Return the (x, y) coordinate for the center point of the cell that contains the specified text.  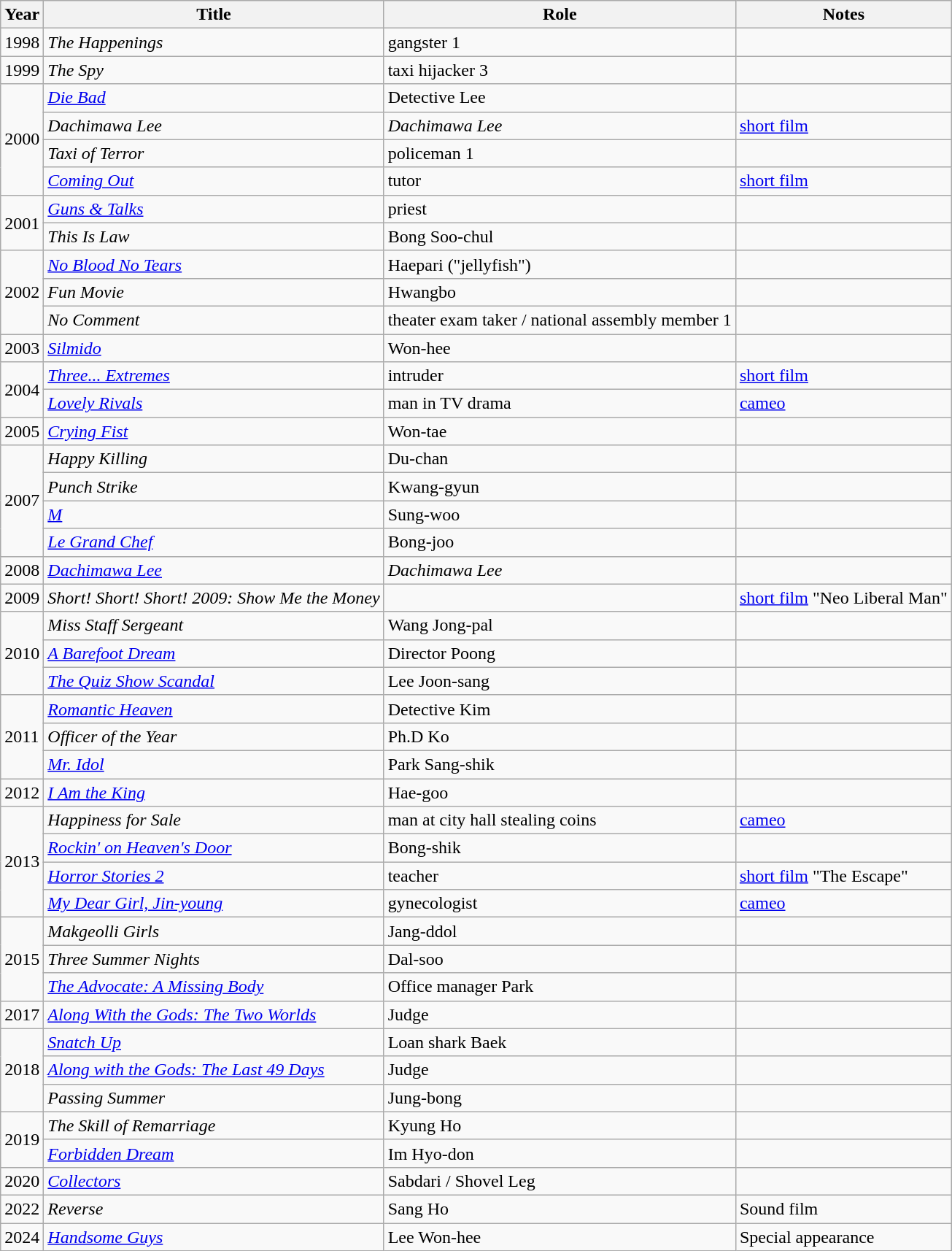
teacher (560, 876)
Sabdari / Shovel Leg (560, 1181)
Won-hee (560, 348)
short film "Neo Liberal Man" (843, 598)
This Is Law (214, 236)
2005 (22, 431)
Short! Short! Short! 2009: Show Me the Money (214, 598)
man in TV drama (560, 404)
Snatch Up (214, 1042)
Detective Kim (560, 709)
Detective Lee (560, 98)
Du-chan (560, 459)
Happiness for Sale (214, 820)
2012 (22, 792)
2010 (22, 653)
Special appearance (843, 1237)
Three... Extremes (214, 376)
Jung-bong (560, 1098)
Three Summer Nights (214, 959)
short film "The Escape" (843, 876)
2011 (22, 736)
The Quiz Show Scandal (214, 681)
Office manager Park (560, 987)
Notes (843, 15)
No Blood No Tears (214, 264)
2018 (22, 1070)
Kwang-gyun (560, 487)
1999 (22, 70)
theater exam taker / national assembly member 1 (560, 320)
Sang Ho (560, 1209)
Kyung Ho (560, 1125)
2007 (22, 501)
Happy Killing (214, 459)
Along with the Gods: The Last 49 Days (214, 1070)
Mr. Idol (214, 764)
Makgeolli Girls (214, 931)
Lovely Rivals (214, 404)
2003 (22, 348)
Passing Summer (214, 1098)
Title (214, 15)
policeman 1 (560, 153)
Dal-soo (560, 959)
taxi hijacker 3 (560, 70)
2004 (22, 390)
2009 (22, 598)
Lee Won-hee (560, 1237)
Won-tae (560, 431)
Ph.D Ko (560, 736)
Hwangbo (560, 292)
gangster 1 (560, 42)
Fun Movie (214, 292)
The Advocate: A Missing Body (214, 987)
Guns & Talks (214, 209)
Coming Out (214, 181)
Romantic Heaven (214, 709)
Role (560, 15)
I Am the King (214, 792)
1998 (22, 42)
Le Grand Chef (214, 542)
Handsome Guys (214, 1237)
tutor (560, 181)
Bong-shik (560, 848)
Park Sang-shik (560, 764)
gynecologist (560, 904)
2015 (22, 959)
2002 (22, 292)
Rockin' on Heaven's Door (214, 848)
Hae-goo (560, 792)
Sung-woo (560, 515)
Along With the Gods: The Two Worlds (214, 1015)
Bong Soo-chul (560, 236)
2022 (22, 1209)
Bong-joo (560, 542)
man at city hall stealing coins (560, 820)
Silmido (214, 348)
A Barefoot Dream (214, 653)
Forbidden Dream (214, 1153)
Director Poong (560, 653)
Im Hyo-don (560, 1153)
My Dear Girl, Jin-young (214, 904)
Reverse (214, 1209)
Miss Staff Sergeant (214, 625)
2017 (22, 1015)
Year (22, 15)
Lee Joon-sang (560, 681)
The Spy (214, 70)
Loan shark Baek (560, 1042)
2000 (22, 139)
2024 (22, 1237)
Punch Strike (214, 487)
priest (560, 209)
Jang-ddol (560, 931)
Taxi of Terror (214, 153)
intruder (560, 376)
Sound film (843, 1209)
2019 (22, 1139)
Haepari ("jellyfish") (560, 264)
Officer of the Year (214, 736)
The Skill of Remarriage (214, 1125)
Wang Jong-pal (560, 625)
2020 (22, 1181)
Die Bad (214, 98)
Collectors (214, 1181)
The Happenings (214, 42)
Crying Fist (214, 431)
No Comment (214, 320)
2008 (22, 570)
2013 (22, 862)
Horror Stories 2 (214, 876)
M (214, 515)
2001 (22, 223)
